Detect which cell encompasses the target text, then output its [X, Y] center coordinate. 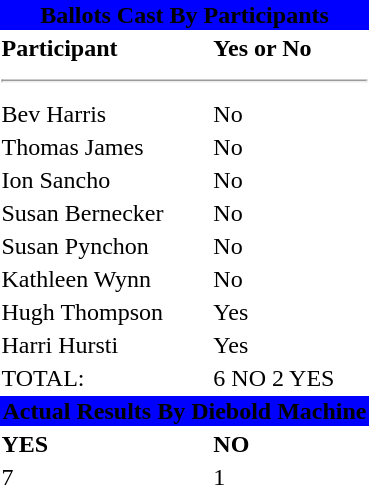
Thomas James [104, 147]
Kathleen Wynn [104, 279]
Hugh Thompson [104, 312]
TOTAL: [104, 378]
Actual Results By Diebold Machine [184, 411]
Susan Bernecker [104, 213]
NO [290, 444]
Ion Sancho [104, 180]
6 NO 2 YES [290, 378]
YES [104, 444]
Participant [104, 48]
Yes or No [290, 48]
Susan Pynchon [104, 246]
Harri Hursti [104, 345]
Ballots Cast By Participants [184, 15]
Bev Harris [104, 114]
